Identify which cell holds the provided text, then report its [x, y] central coordinate. 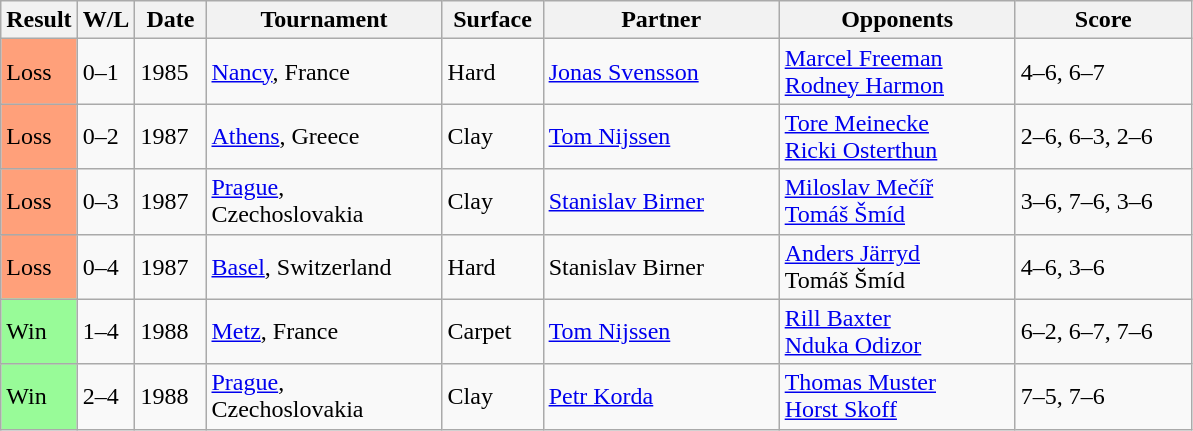
3–6, 7–6, 3–6 [1103, 202]
Score [1103, 20]
Thomas Muster Horst Skoff [897, 396]
6–2, 6–7, 7–6 [1103, 332]
Metz, France [324, 332]
W/L [106, 20]
4–6, 6–7 [1103, 72]
0–1 [106, 72]
Surface [492, 20]
0–2 [106, 136]
Nancy, France [324, 72]
2–4 [106, 396]
Anders Järryd Tomáš Šmíd [897, 266]
Petr Korda [661, 396]
Miloslav Mečíř Tomáš Šmíd [897, 202]
4–6, 3–6 [1103, 266]
Carpet [492, 332]
7–5, 7–6 [1103, 396]
1985 [170, 72]
0–4 [106, 266]
Tournament [324, 20]
Partner [661, 20]
Result [39, 20]
Date [170, 20]
0–3 [106, 202]
Tore Meinecke Ricki Osterthun [897, 136]
Jonas Svensson [661, 72]
1–4 [106, 332]
Opponents [897, 20]
Basel, Switzerland [324, 266]
Athens, Greece [324, 136]
Rill Baxter Nduka Odizor [897, 332]
2–6, 6–3, 2–6 [1103, 136]
Marcel Freeman Rodney Harmon [897, 72]
